Return the (X, Y) coordinate for the center point of the cell that contains the specified text.  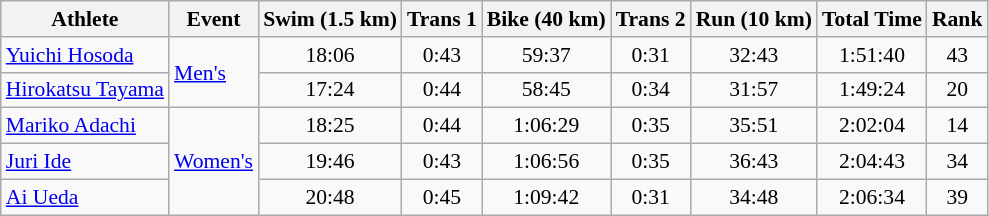
Swim (1.5 km) (330, 19)
Rank (958, 19)
34:48 (754, 197)
Total Time (872, 19)
Event (214, 19)
Run (10 km) (754, 19)
2:04:43 (872, 162)
36:43 (754, 162)
43 (958, 55)
Women's (214, 162)
Athlete (85, 19)
59:37 (546, 55)
34 (958, 162)
58:45 (546, 90)
1:06:29 (546, 126)
Trans 2 (651, 19)
32:43 (754, 55)
39 (958, 197)
0:34 (651, 90)
14 (958, 126)
2:06:34 (872, 197)
0:45 (442, 197)
18:06 (330, 55)
Ai Ueda (85, 197)
Trans 1 (442, 19)
20:48 (330, 197)
1:51:40 (872, 55)
2:02:04 (872, 126)
1:06:56 (546, 162)
20 (958, 90)
Bike (40 km) (546, 19)
Yuichi Hosoda (85, 55)
17:24 (330, 90)
31:57 (754, 90)
Hirokatsu Tayama (85, 90)
1:49:24 (872, 90)
Mariko Adachi (85, 126)
18:25 (330, 126)
35:51 (754, 126)
19:46 (330, 162)
Men's (214, 72)
1:09:42 (546, 197)
Juri Ide (85, 162)
